Find where the given text appears and provide that cell's center as [x, y] coordinate. 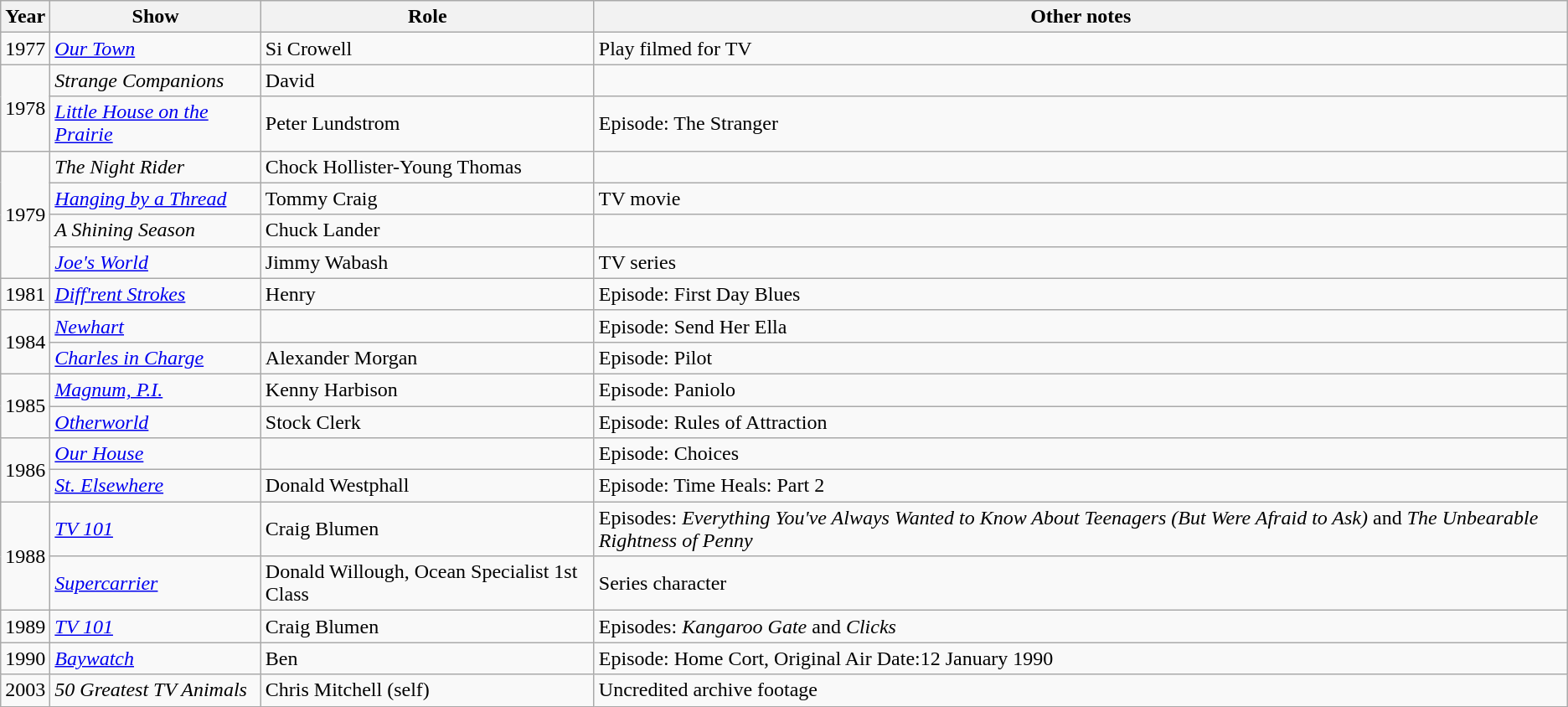
Episode: Pilot [1081, 358]
2003 [25, 690]
Henry [427, 294]
1989 [25, 627]
Chuck Lander [427, 230]
Our House [156, 454]
Newhart [156, 326]
Magnum, P.I. [156, 390]
Episode: Send Her Ella [1081, 326]
1978 [25, 107]
1981 [25, 294]
Jimmy Wabash [427, 262]
Alexander Morgan [427, 358]
Stock Clerk [427, 421]
Chock Hollister-Young Thomas [427, 167]
1986 [25, 470]
Episode: Home Cort, Original Air Date:12 January 1990 [1081, 658]
David [427, 80]
St. Elsewhere [156, 486]
Peter Lundstrom [427, 124]
Si Crowell [427, 49]
Episode: Choices [1081, 454]
Charles in Charge [156, 358]
Play filmed for TV [1081, 49]
Series character [1081, 583]
Ben [427, 658]
Kenny Harbison [427, 390]
Episodes: Everything You've Always Wanted to Know About Teenagers (But Were Afraid to Ask) and The Unbearable Rightness of Penny [1081, 529]
1984 [25, 342]
1977 [25, 49]
Joe's World [156, 262]
Episode: Paniolo [1081, 390]
Uncredited archive footage [1081, 690]
Baywatch [156, 658]
Tommy Craig [427, 199]
Diff'rent Strokes [156, 294]
Donald Willough, Ocean Specialist 1st Class [427, 583]
Year [25, 17]
Role [427, 17]
Strange Companions [156, 80]
Supercarrier [156, 583]
Episode: Rules of Attraction [1081, 421]
Other notes [1081, 17]
1979 [25, 214]
Donald Westphall [427, 486]
A Shining Season [156, 230]
Episodes: Kangaroo Gate and Clicks [1081, 627]
Our Town [156, 49]
Episode: First Day Blues [1081, 294]
The Night Rider [156, 167]
1990 [25, 658]
Hanging by a Thread [156, 199]
50 Greatest TV Animals [156, 690]
1988 [25, 556]
Show [156, 17]
1985 [25, 405]
Episode: The Stranger [1081, 124]
TV series [1081, 262]
Little House on the Prairie [156, 124]
Otherworld [156, 421]
Episode: Time Heals: Part 2 [1081, 486]
TV movie [1081, 199]
Chris Mitchell (self) [427, 690]
